Return the [x, y] coordinate for the center point of the cell that contains the specified text.  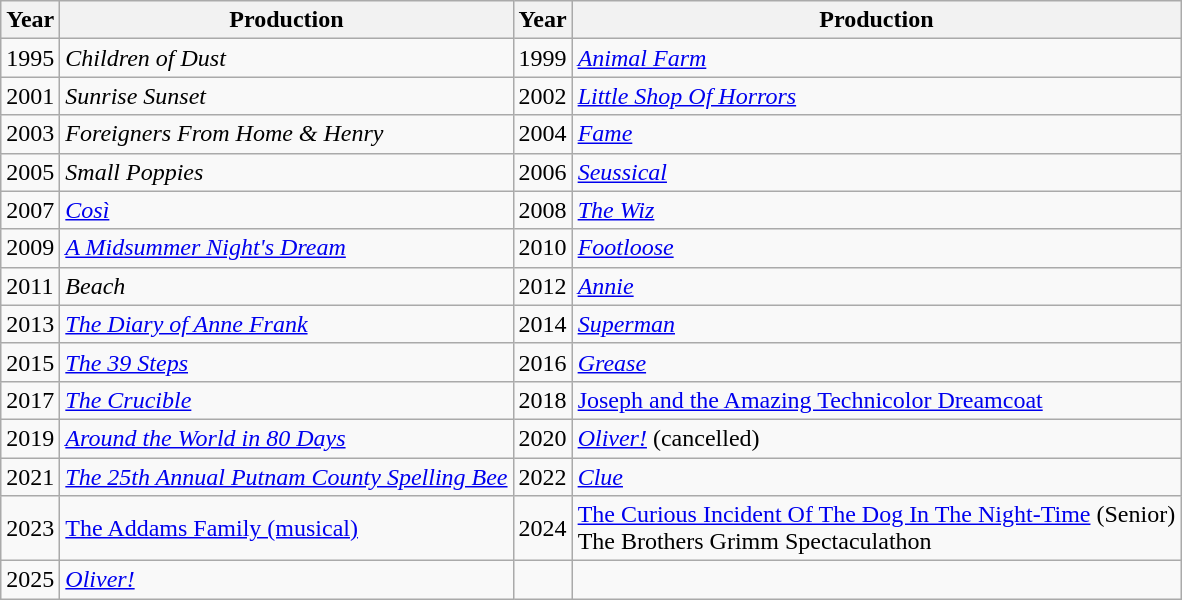
2003 [30, 134]
The 39 Steps [286, 362]
Superman [876, 324]
The Crucible [286, 400]
2021 [30, 477]
Little Shop Of Horrors [876, 96]
Annie [876, 286]
2023 [30, 528]
2016 [542, 362]
2007 [30, 210]
2004 [542, 134]
2008 [542, 210]
Animal Farm [876, 58]
Clue [876, 477]
Small Poppies [286, 172]
The Wiz [876, 210]
2011 [30, 286]
Oliver! [286, 580]
2006 [542, 172]
The Curious Incident Of The Dog In The Night-Time (Senior)The Brothers Grimm Spectaculathon [876, 528]
Footloose [876, 248]
2002 [542, 96]
Seussical [876, 172]
A Midsummer Night's Dream [286, 248]
2024 [542, 528]
Oliver! (cancelled) [876, 438]
2019 [30, 438]
Fame [876, 134]
2001 [30, 96]
Così [286, 210]
2010 [542, 248]
2014 [542, 324]
2015 [30, 362]
1999 [542, 58]
1995 [30, 58]
2020 [542, 438]
Grease [876, 362]
Sunrise Sunset [286, 96]
Foreigners From Home & Henry [286, 134]
2013 [30, 324]
2018 [542, 400]
The 25th Annual Putnam County Spelling Bee [286, 477]
2012 [542, 286]
Around the World in 80 Days [286, 438]
2017 [30, 400]
2022 [542, 477]
Beach [286, 286]
2025 [30, 580]
The Addams Family (musical) [286, 528]
The Diary of Anne Frank [286, 324]
2009 [30, 248]
Children of Dust [286, 58]
Joseph and the Amazing Technicolor Dreamcoat [876, 400]
2005 [30, 172]
